Scan for the cell matching the given text and deliver its [x, y] coordinate at center. 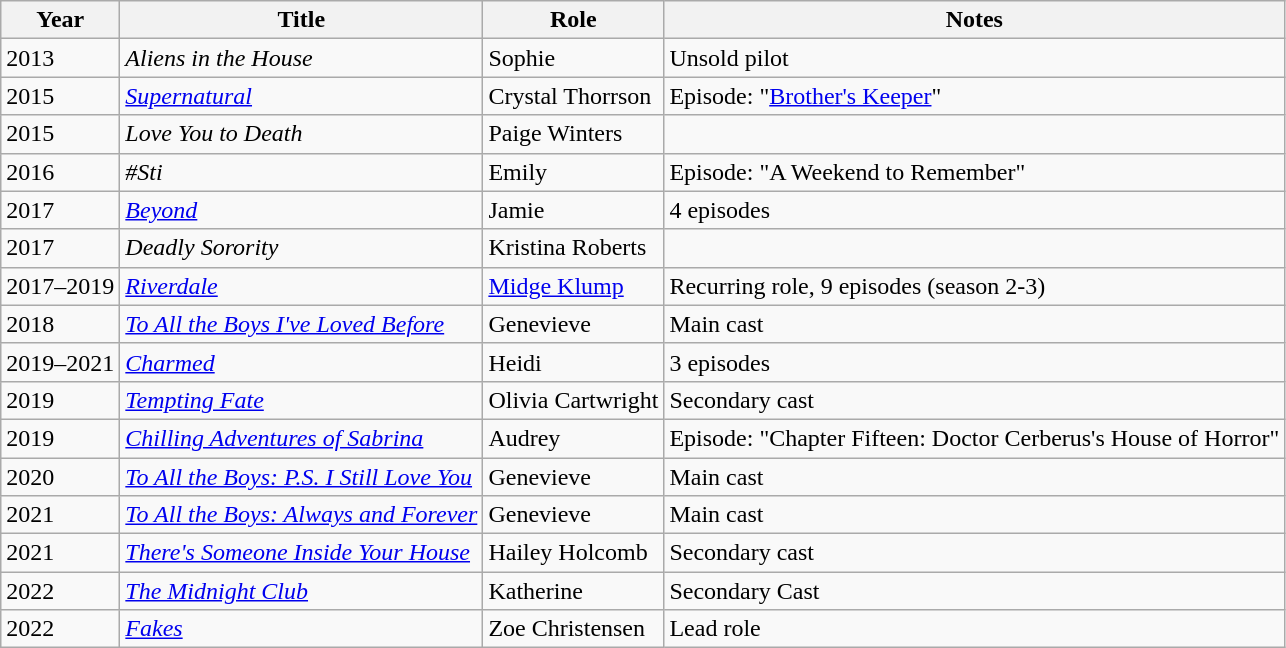
Episode: "A Weekend to Remember" [974, 172]
Beyond [302, 210]
Paige Winters [574, 134]
Audrey [574, 438]
Olivia Cartwright [574, 400]
Episode: "Chapter Fifteen: Doctor Cerberus's House of Horror" [974, 438]
Kristina Roberts [574, 248]
To All the Boys I've Loved Before [302, 324]
Sophie [574, 58]
Title [302, 20]
Secondary Cast [974, 591]
2020 [60, 477]
To All the Boys: P.S. I Still Love You [302, 477]
#Sti [302, 172]
Jamie [574, 210]
Episode: "Brother's Keeper" [974, 96]
Chilling Adventures of Sabrina [302, 438]
There's Someone Inside Your House [302, 553]
Fakes [302, 629]
Crystal Thorrson [574, 96]
2018 [60, 324]
Deadly Sorority [302, 248]
2019–2021 [60, 362]
Zoe Christensen [574, 629]
2017–2019 [60, 286]
Year [60, 20]
Aliens in the House [302, 58]
Emily [574, 172]
Riverdale [302, 286]
Hailey Holcomb [574, 553]
Charmed [302, 362]
Supernatural [302, 96]
To All the Boys: Always and Forever [302, 515]
2016 [60, 172]
Heidi [574, 362]
Unsold pilot [974, 58]
4 episodes [974, 210]
Notes [974, 20]
Recurring role, 9 episodes (season 2-3) [974, 286]
Love You to Death [302, 134]
Katherine [574, 591]
Role [574, 20]
Tempting Fate [302, 400]
3 episodes [974, 362]
Lead role [974, 629]
2013 [60, 58]
The Midnight Club [302, 591]
Midge Klump [574, 286]
